Determine the (X, Y) coordinate at the center of the cell enclosing the given text.  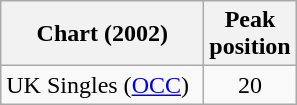
Chart (2002) (102, 34)
20 (250, 85)
Peakposition (250, 34)
UK Singles (OCC) (102, 85)
